Provide the (X, Y) coordinate of the cell's center where the given text is located.  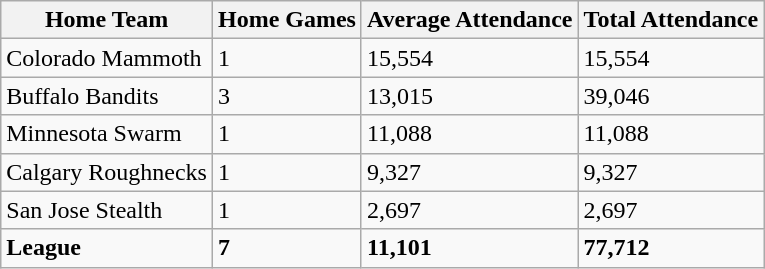
Minnesota Swarm (107, 134)
San Jose Stealth (107, 210)
Colorado Mammoth (107, 58)
Home Games (286, 20)
Average Attendance (470, 20)
Calgary Roughnecks (107, 172)
Home Team (107, 20)
77,712 (671, 248)
11,101 (470, 248)
39,046 (671, 96)
3 (286, 96)
Buffalo Bandits (107, 96)
Total Attendance (671, 20)
7 (286, 248)
League (107, 248)
13,015 (470, 96)
